Output the [x, y] coordinate of the center of the cell containing the given text.  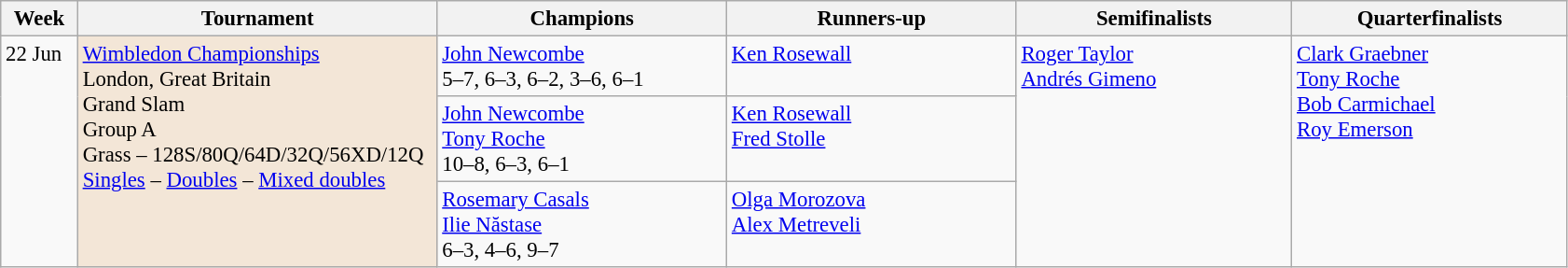
22 Jun [39, 152]
Week [39, 19]
Runners-up [873, 19]
Rosemary Casals Ilie Năstase 6–3, 4–6, 9–7 [582, 225]
Ken Rosewall [873, 67]
Roger Taylor Andrés Gimeno [1154, 152]
Quarterfinalists [1430, 19]
Wimbledon Championships London, Great Britain Grand Slam Group A Grass – 128S/80Q/64D/32Q/56XD/12Q Singles – Doubles – Mixed doubles [257, 152]
John Newcombe Tony Roche 10–8, 6–3, 6–1 [582, 139]
John Newcombe 5–7, 6–3, 6–2, 3–6, 6–1 [582, 67]
Semifinalists [1154, 19]
Tournament [257, 19]
Olga Morozova Alex Metreveli [873, 225]
Clark Graebner Tony Roche Bob Carmichael Roy Emerson [1430, 152]
Ken Rosewall Fred Stolle [873, 139]
Champions [582, 19]
